Determine the [x, y] coordinate at the center of the cell enclosing the given text.  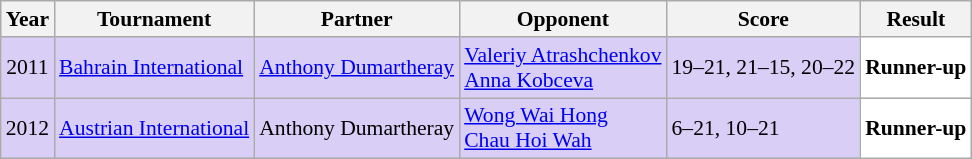
6–21, 10–21 [764, 128]
Austrian International [154, 128]
Partner [356, 19]
Wong Wai Hong Chau Hoi Wah [562, 128]
Tournament [154, 19]
19–21, 21–15, 20–22 [764, 68]
Valeriy Atrashchenkov Anna Kobceva [562, 68]
Result [916, 19]
2012 [28, 128]
Bahrain International [154, 68]
2011 [28, 68]
Year [28, 19]
Opponent [562, 19]
Score [764, 19]
